Provide the [x, y] coordinate of the cell's center where the given text is located.  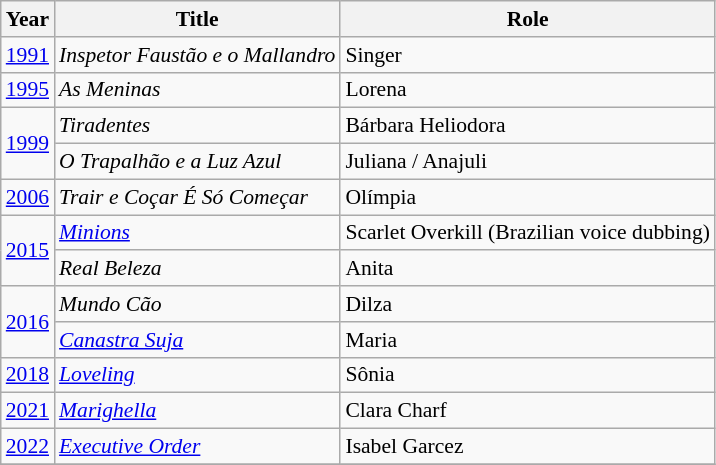
Marighella [197, 411]
Real Beleza [197, 269]
O Trapalhão e a Luz Azul [197, 162]
Inspetor Faustão e o Mallandro [197, 55]
Scarlet Overkill (Brazilian voice dubbing) [528, 233]
As Meninas [197, 90]
Role [528, 19]
Juliana / Anajuli [528, 162]
Anita [528, 269]
Minions [197, 233]
Singer [528, 55]
Canastra Suja [197, 340]
Mundo Cão [197, 304]
Trair e Coçar É Só Começar [197, 197]
Sônia [528, 375]
1995 [28, 90]
Isabel Garcez [528, 447]
2016 [28, 322]
Tiradentes [197, 126]
2006 [28, 197]
Bárbara Heliodora [528, 126]
2021 [28, 411]
Year [28, 19]
Executive Order [197, 447]
Title [197, 19]
Olímpia [528, 197]
1999 [28, 144]
Loveling [197, 375]
Dilza [528, 304]
2015 [28, 250]
Lorena [528, 90]
2022 [28, 447]
1991 [28, 55]
Maria [528, 340]
Clara Charf [528, 411]
2018 [28, 375]
